Find where the given text appears and provide that cell's center as (X, Y) coordinate. 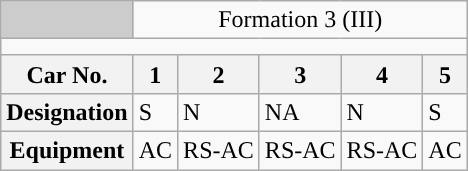
5 (445, 74)
Designation (67, 112)
Equipment (67, 150)
3 (300, 74)
1 (155, 74)
Car No. (67, 74)
NA (300, 112)
2 (219, 74)
Formation 3 (III) (300, 20)
4 (382, 74)
